Identify which cell holds the provided text, then report its [x, y] central coordinate. 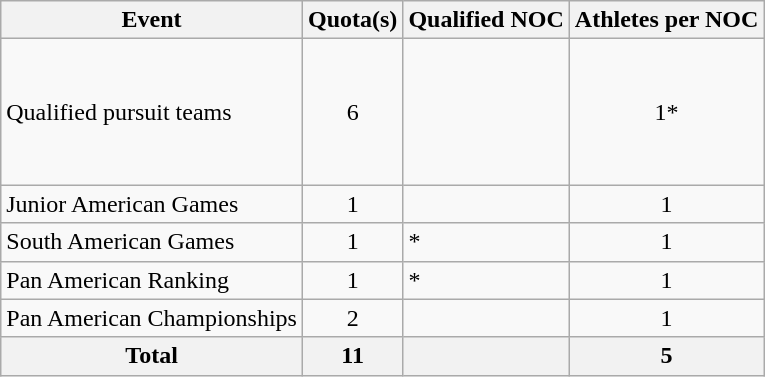
Qualified pursuit teams [152, 112]
Qualified NOC [486, 20]
5 [666, 356]
1* [666, 112]
Pan American Championships [152, 318]
11 [352, 356]
South American Games [152, 242]
Quota(s) [352, 20]
Athletes per NOC [666, 20]
Event [152, 20]
2 [352, 318]
6 [352, 112]
Pan American Ranking [152, 280]
Junior American Games [152, 204]
Total [152, 356]
